Pinpoint the cell where the given text exists, returning its (x, y) midpoint coordinate. 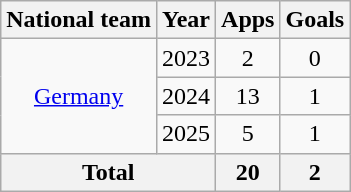
13 (248, 96)
Germany (79, 96)
Total (108, 172)
Goals (315, 20)
2025 (186, 134)
2023 (186, 58)
0 (315, 58)
5 (248, 134)
Year (186, 20)
20 (248, 172)
Apps (248, 20)
2024 (186, 96)
National team (79, 20)
